Extract the [X, Y] coordinate from the center of the cell holding the provided text.  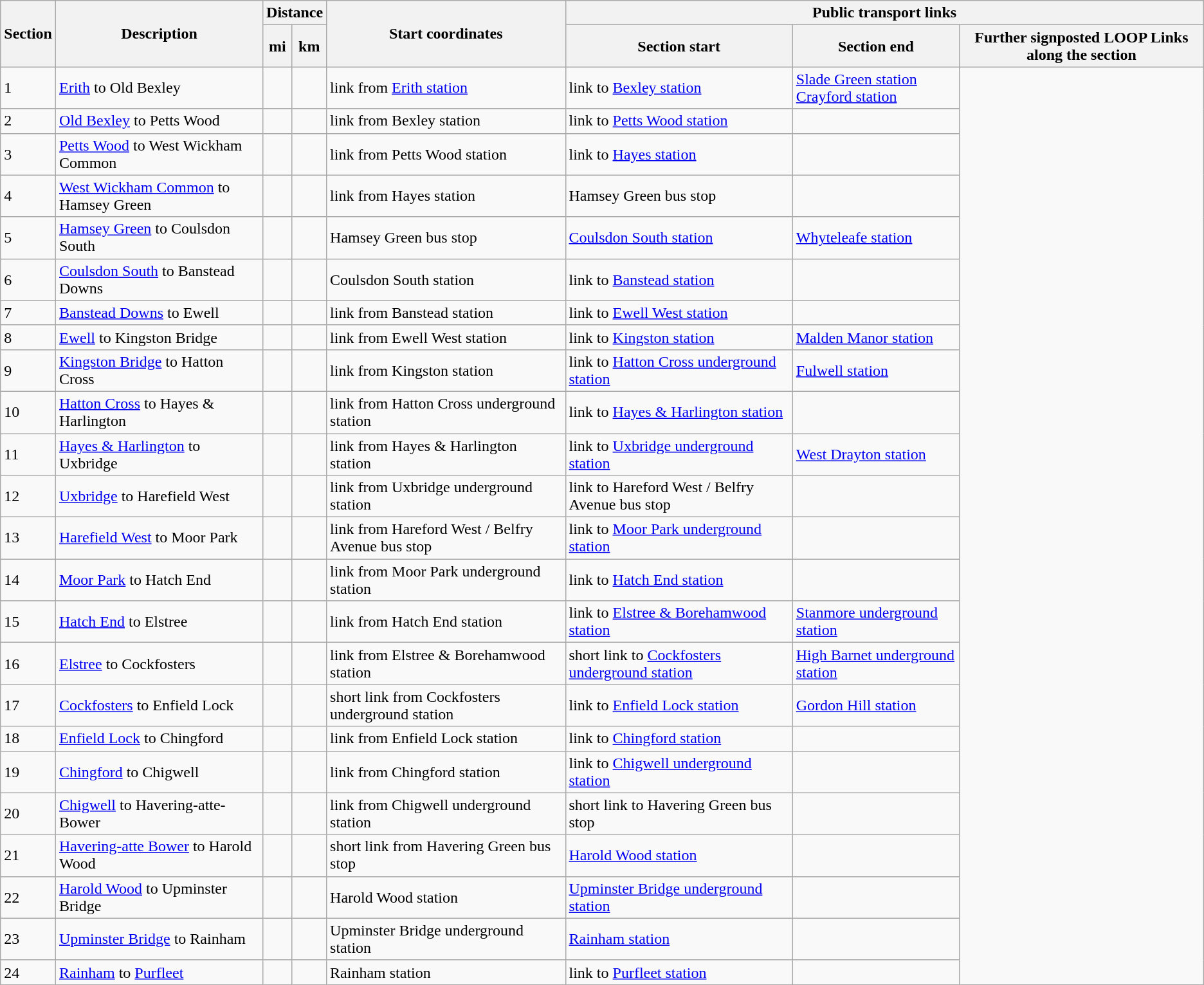
Upminster Bridge to Rainham [159, 939]
Elstree to Cockfosters [159, 664]
link from Enfield Lock station [446, 739]
Ewell to Kingston Bridge [159, 337]
Hayes & Harlington to Uxbridge [159, 454]
short link to Havering Green bus stop [679, 813]
link from Banstead station [446, 313]
20 [28, 813]
12 [28, 497]
Uxbridge to Harefield West [159, 497]
4 [28, 196]
Kingston Bridge to Hatton Cross [159, 371]
22 [28, 897]
link to Hayes & Harlington station [679, 412]
3 [28, 154]
link from Moor Park underground station [446, 580]
link to Hareford West / Belfry Avenue bus stop [679, 497]
7 [28, 313]
link from Hareford West / Belfry Avenue bus stop [446, 538]
Section [28, 33]
21 [28, 856]
link from Hatch End station [446, 621]
Harold Wood to Upminster Bridge [159, 897]
Malden Manor station [876, 337]
West Drayton station [876, 454]
link from Uxbridge underground station [446, 497]
link from Ewell West station [446, 337]
Hamsey Green to Coulsdon South [159, 238]
1 [28, 87]
16 [28, 664]
Section start [679, 46]
link to Moor Park underground station [679, 538]
5 [28, 238]
Harefield West to Moor Park [159, 538]
link from Hatton Cross underground station [446, 412]
Distance [295, 13]
link from Hayes & Harlington station [446, 454]
link to Banstead station [679, 279]
link from Hayes station [446, 196]
link to Ewell West station [679, 313]
24 [28, 972]
Coulsdon South to Banstead Downs [159, 279]
West Wickham Common to Hamsey Green [159, 196]
link to Uxbridge underground station [679, 454]
13 [28, 538]
10 [28, 412]
link from Chingford station [446, 772]
km [309, 46]
Cockfosters to Enfield Lock [159, 705]
link from Erith station [446, 87]
link to Elstree & Borehamwood station [679, 621]
Enfield Lock to Chingford [159, 739]
9 [28, 371]
short link to Cockfosters underground station [679, 664]
Old Bexley to Petts Wood [159, 121]
short link from Havering Green bus stop [446, 856]
link from Petts Wood station [446, 154]
Havering-atte Bower to Harold Wood [159, 856]
link to Kingston station [679, 337]
link to Hatton Cross underground station [679, 371]
link to Bexley station [679, 87]
17 [28, 705]
link from Bexley station [446, 121]
High Barnet underground station [876, 664]
Start coordinates [446, 33]
Moor Park to Hatch End [159, 580]
18 [28, 739]
Hatton Cross to Hayes & Harlington [159, 412]
Whyteleafe station [876, 238]
Fulwell station [876, 371]
Chingford to Chigwell [159, 772]
link to Petts Wood station [679, 121]
11 [28, 454]
link to Chigwell underground station [679, 772]
link to Purfleet station [679, 972]
Erith to Old Bexley [159, 87]
Stanmore underground station [876, 621]
Slade Green stationCrayford station [876, 87]
link to Enfield Lock station [679, 705]
2 [28, 121]
link from Kingston station [446, 371]
link to Hatch End station [679, 580]
Gordon Hill station [876, 705]
link from Elstree & Borehamwood station [446, 664]
Further signposted LOOP Links along the section [1082, 46]
Banstead Downs to Ewell [159, 313]
19 [28, 772]
6 [28, 279]
short link from Cockfosters underground station [446, 705]
Description [159, 33]
Chigwell to Havering-atte-Bower [159, 813]
14 [28, 580]
Section end [876, 46]
Petts Wood to West Wickham Common [159, 154]
link to Chingford station [679, 739]
link to Hayes station [679, 154]
23 [28, 939]
Hatch End to Elstree [159, 621]
Rainham to Purfleet [159, 972]
8 [28, 337]
mi [278, 46]
link from Chigwell underground station [446, 813]
Public transport links [884, 13]
15 [28, 621]
